Detect which cell encompasses the target text, then output its (X, Y) center coordinate. 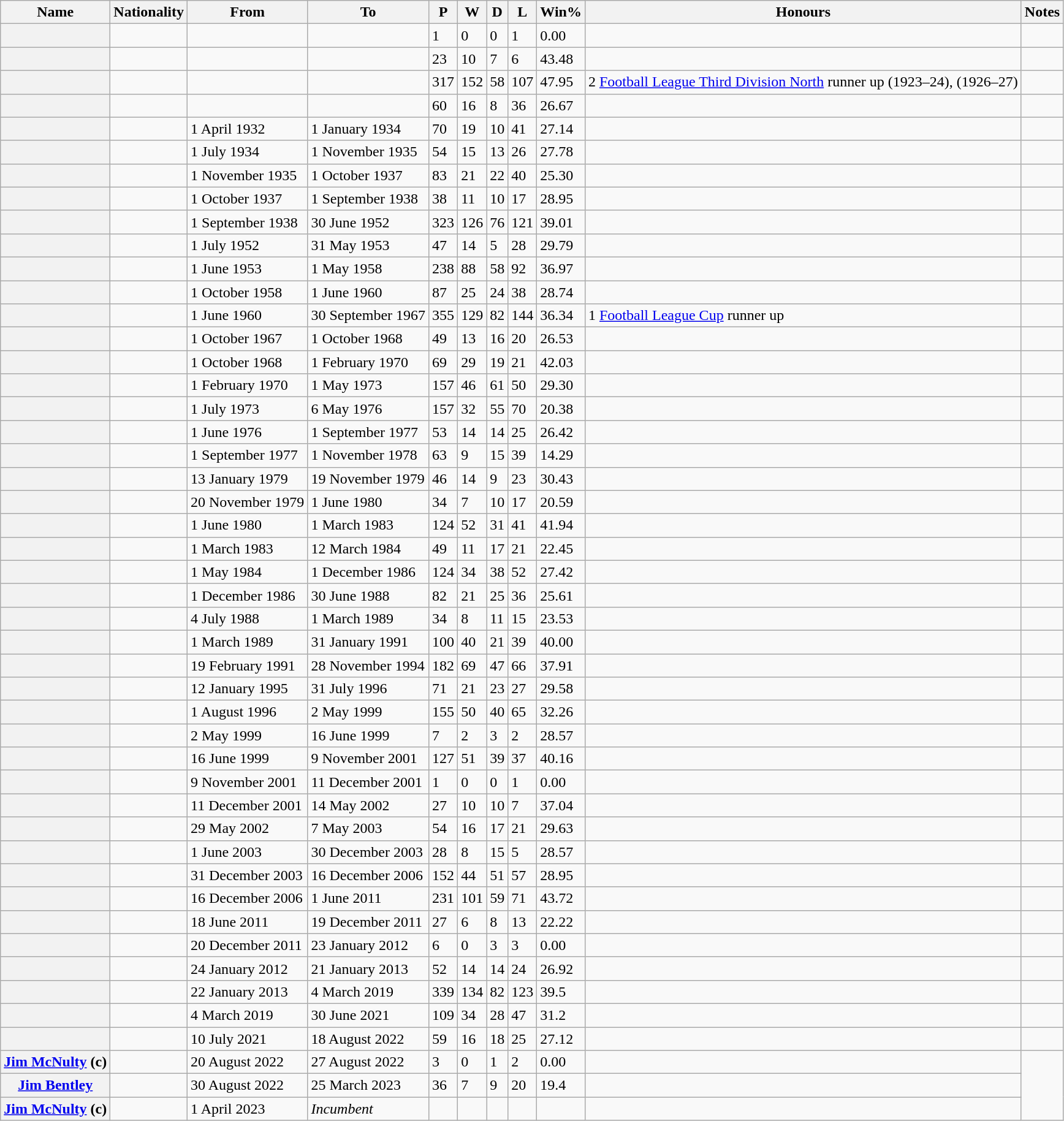
25 March 2023 (368, 1085)
47.95 (561, 82)
66 (522, 665)
31 July 1996 (368, 689)
Honours (803, 12)
26.53 (561, 339)
40.00 (561, 642)
323 (444, 222)
Nationality (149, 12)
92 (522, 268)
1 July 1934 (248, 152)
109 (444, 1015)
18 (498, 1039)
14 May 2002 (368, 805)
30 June 1988 (368, 595)
60 (444, 105)
2 Football League Third Division North runner up (1923–24), (1926–27) (803, 82)
22 (498, 175)
1 June 2011 (368, 899)
27.78 (561, 152)
27.12 (561, 1039)
37.04 (561, 805)
Incumbent (368, 1109)
1 May 1973 (368, 386)
36.97 (561, 268)
1 May 1984 (248, 572)
57 (522, 875)
30 June 2021 (368, 1015)
53 (444, 432)
36.34 (561, 316)
26 (522, 152)
126 (472, 222)
1 July 1952 (248, 245)
20 August 2022 (248, 1062)
29.79 (561, 245)
31.2 (561, 1015)
1 June 2003 (248, 852)
39.01 (561, 222)
76 (498, 222)
31 (498, 525)
22.45 (561, 549)
30 December 2003 (368, 852)
P (444, 12)
101 (472, 899)
37 (522, 759)
28 November 1994 (368, 665)
1 May 1958 (368, 268)
28.74 (561, 292)
42.03 (561, 362)
1 July 1973 (248, 409)
23.53 (561, 618)
13 January 1979 (248, 479)
121 (522, 222)
83 (444, 175)
L (522, 12)
31 May 1953 (368, 245)
355 (444, 316)
D (498, 12)
29.63 (561, 829)
31 January 1991 (368, 642)
30 August 2022 (248, 1085)
20.38 (561, 409)
22 January 2013 (248, 992)
19.4 (561, 1085)
22.22 (561, 922)
1 January 1934 (368, 129)
21 January 2013 (368, 968)
1 Football League Cup runner up (803, 316)
From (248, 12)
107 (522, 82)
134 (472, 992)
19 December 2011 (368, 922)
4 July 1988 (248, 618)
123 (522, 992)
1 April 1932 (248, 129)
63 (444, 455)
14.29 (561, 455)
18 August 2022 (368, 1039)
18 June 2011 (248, 922)
238 (444, 268)
12 March 1984 (368, 549)
12 January 1995 (248, 689)
Notes (1042, 12)
231 (444, 899)
30.43 (561, 479)
32.26 (561, 712)
W (472, 12)
182 (444, 665)
30 September 1967 (368, 316)
7 May 2003 (368, 829)
29.58 (561, 689)
19 November 1979 (368, 479)
23 January 2012 (368, 945)
10 July 2021 (248, 1039)
88 (472, 268)
129 (472, 316)
29.30 (561, 386)
1 August 1996 (248, 712)
26.42 (561, 432)
61 (498, 386)
24 January 2012 (248, 968)
87 (444, 292)
20.59 (561, 502)
19 February 1991 (248, 665)
Win% (561, 12)
1 June 1976 (248, 432)
32 (472, 409)
144 (522, 316)
37.91 (561, 665)
27.42 (561, 572)
317 (444, 82)
26.92 (561, 968)
20 November 1979 (248, 502)
25.61 (561, 595)
25.30 (561, 175)
155 (444, 712)
100 (444, 642)
44 (472, 875)
65 (522, 712)
1 October 1967 (248, 339)
20 December 2011 (248, 945)
127 (444, 759)
29 May 2002 (248, 829)
Name (55, 12)
40.16 (561, 759)
To (368, 12)
1 June 1953 (248, 268)
43.72 (561, 899)
1 October 1958 (248, 292)
39.5 (561, 992)
339 (444, 992)
43.48 (561, 59)
6 May 1976 (368, 409)
55 (498, 409)
1 November 1978 (368, 455)
1 April 2023 (248, 1109)
41.94 (561, 525)
27.14 (561, 129)
30 June 1952 (368, 222)
Jim Bentley (55, 1085)
27 August 2022 (368, 1062)
26.67 (561, 105)
29 (472, 362)
31 December 2003 (248, 875)
